For the text-containing cell, return its midpoint in [X, Y] coordinate format. 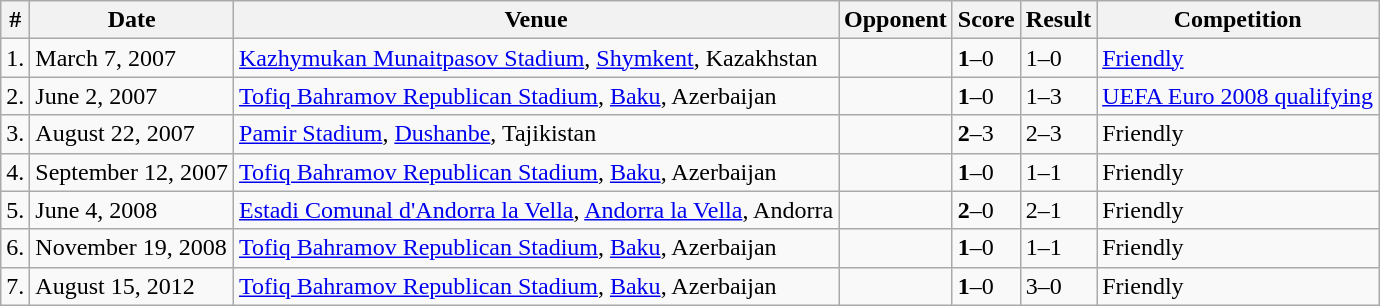
November 19, 2008 [132, 248]
6. [16, 248]
Score [986, 20]
September 12, 2007 [132, 172]
UEFA Euro 2008 qualifying [1238, 96]
2–1 [1058, 210]
2. [16, 96]
# [16, 20]
7. [16, 286]
4. [16, 172]
Opponent [896, 20]
Kazhymukan Munaitpasov Stadium, Shymkent, Kazakhstan [536, 58]
March 7, 2007 [132, 58]
August 22, 2007 [132, 134]
3–0 [1058, 286]
Result [1058, 20]
August 15, 2012 [132, 286]
June 4, 2008 [132, 210]
June 2, 2007 [132, 96]
Estadi Comunal d'Andorra la Vella, Andorra la Vella, Andorra [536, 210]
Pamir Stadium, Dushanbe, Tajikistan [536, 134]
Date [132, 20]
5. [16, 210]
Venue [536, 20]
3. [16, 134]
2–0 [986, 210]
1–3 [1058, 96]
Competition [1238, 20]
1. [16, 58]
